Search for the cell housing the specified text and yield its (X, Y) center coordinate. 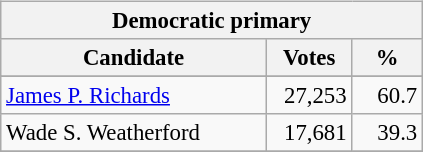
James P. Richards (134, 96)
Democratic primary (212, 21)
39.3 (388, 133)
60.7 (388, 96)
% (388, 58)
17,681 (309, 133)
Votes (309, 58)
27,253 (309, 96)
Candidate (134, 58)
Wade S. Weatherford (134, 133)
